Capture the cell that displays the provided text and extract its [x, y] central coordinate. 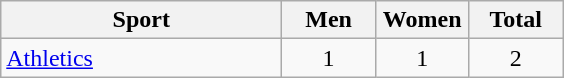
2 [516, 58]
Sport [142, 20]
Men [329, 20]
Women [422, 20]
Athletics [142, 58]
Total [516, 20]
